Scan for the cell matching the given text and deliver its (X, Y) coordinate at center. 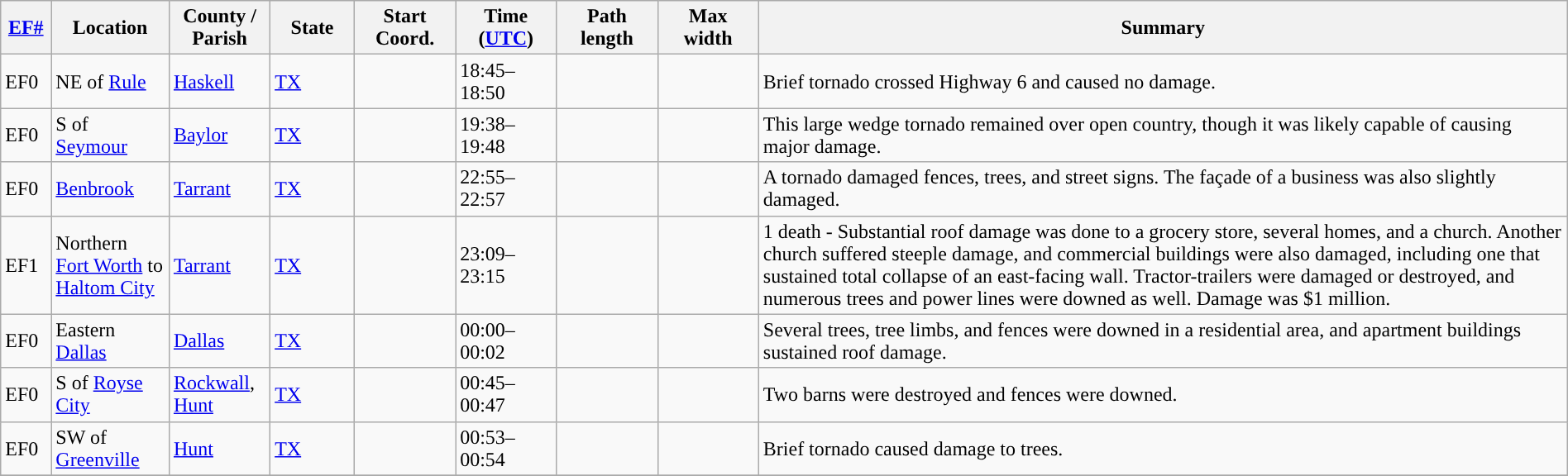
NE of Rule (111, 81)
EF# (26, 28)
Hunt (219, 448)
Eastern Dallas (111, 340)
Summary (1163, 28)
00:45–00:47 (506, 395)
Path length (607, 28)
County / Parish (219, 28)
Benbrook (111, 188)
Baylor (219, 136)
Start Coord. (404, 28)
22:55–22:57 (506, 188)
EF1 (26, 264)
Northern Fort Worth to Haltom City (111, 264)
State (313, 28)
Two barns were destroyed and fences were downed. (1163, 395)
Dallas (219, 340)
Several trees, tree limbs, and fences were downed in a residential area, and apartment buildings sustained roof damage. (1163, 340)
00:53–00:54 (506, 448)
A tornado damaged fences, trees, and street signs. The façade of a business was also slightly damaged. (1163, 188)
23:09–23:15 (506, 264)
18:45–18:50 (506, 81)
Time (UTC) (506, 28)
S of Seymour (111, 136)
Max width (708, 28)
Rockwall, Hunt (219, 395)
Brief tornado caused damage to trees. (1163, 448)
S of Royse City (111, 395)
00:00–00:02 (506, 340)
This large wedge tornado remained over open country, though it was likely capable of causing major damage. (1163, 136)
Brief tornado crossed Highway 6 and caused no damage. (1163, 81)
Haskell (219, 81)
Location (111, 28)
19:38–19:48 (506, 136)
SW of Greenville (111, 448)
